Output the [x, y] coordinate of the center of the cell containing the given text.  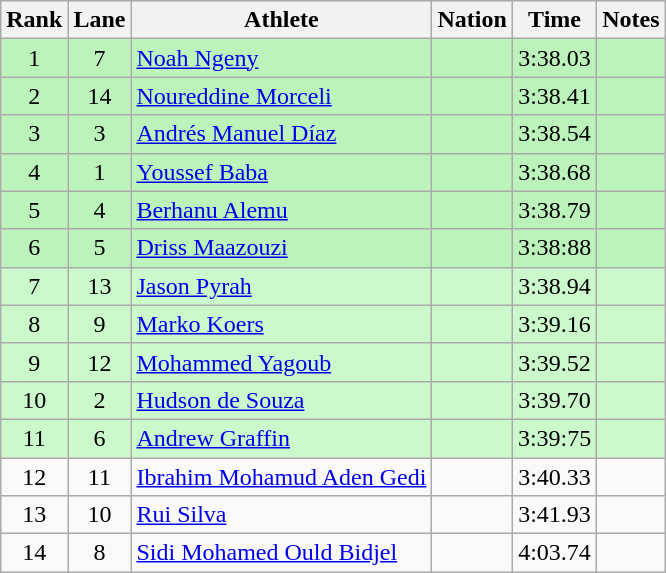
3:41.93 [554, 515]
3:38:88 [554, 248]
Noureddine Morceli [282, 96]
Nation [472, 20]
Andrew Graffin [282, 438]
3:38.54 [554, 134]
Berhanu Alemu [282, 210]
Youssef Baba [282, 172]
3:38.41 [554, 96]
Lane [100, 20]
3:38.79 [554, 210]
Noah Ngeny [282, 58]
Andrés Manuel Díaz [282, 134]
Driss Maazouzi [282, 248]
3:38.94 [554, 286]
Sidi Mohamed Ould Bidjel [282, 553]
Rank [34, 20]
Notes [631, 20]
3:39.52 [554, 362]
4:03.74 [554, 553]
Jason Pyrah [282, 286]
Mohammed Yagoub [282, 362]
3:39.70 [554, 400]
3:38.68 [554, 172]
Rui Silva [282, 515]
Ibrahim Mohamud Aden Gedi [282, 477]
Athlete [282, 20]
3:39:75 [554, 438]
3:38.03 [554, 58]
3:39.16 [554, 324]
Time [554, 20]
3:40.33 [554, 477]
Marko Koers [282, 324]
Hudson de Souza [282, 400]
